Capture the cell that displays the provided text and extract its (X, Y) central coordinate. 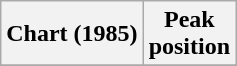
Peakposition (189, 34)
Chart (1985) (72, 34)
